Search for the cell housing the specified text and yield its [x, y] center coordinate. 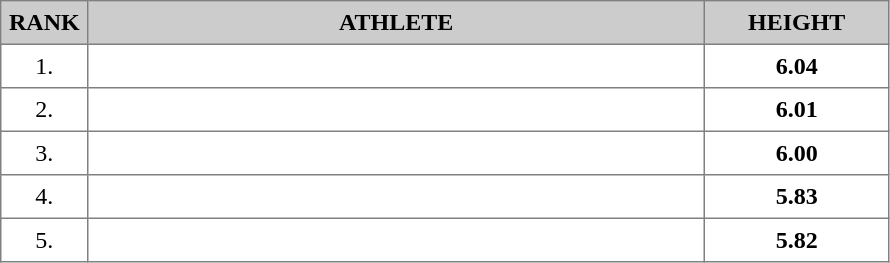
ATHLETE [396, 23]
5.83 [796, 197]
6.00 [796, 153]
1. [44, 66]
3. [44, 153]
RANK [44, 23]
5.82 [796, 240]
6.04 [796, 66]
6.01 [796, 110]
4. [44, 197]
5. [44, 240]
2. [44, 110]
HEIGHT [796, 23]
